For the text-containing cell, return its midpoint in [X, Y] coordinate format. 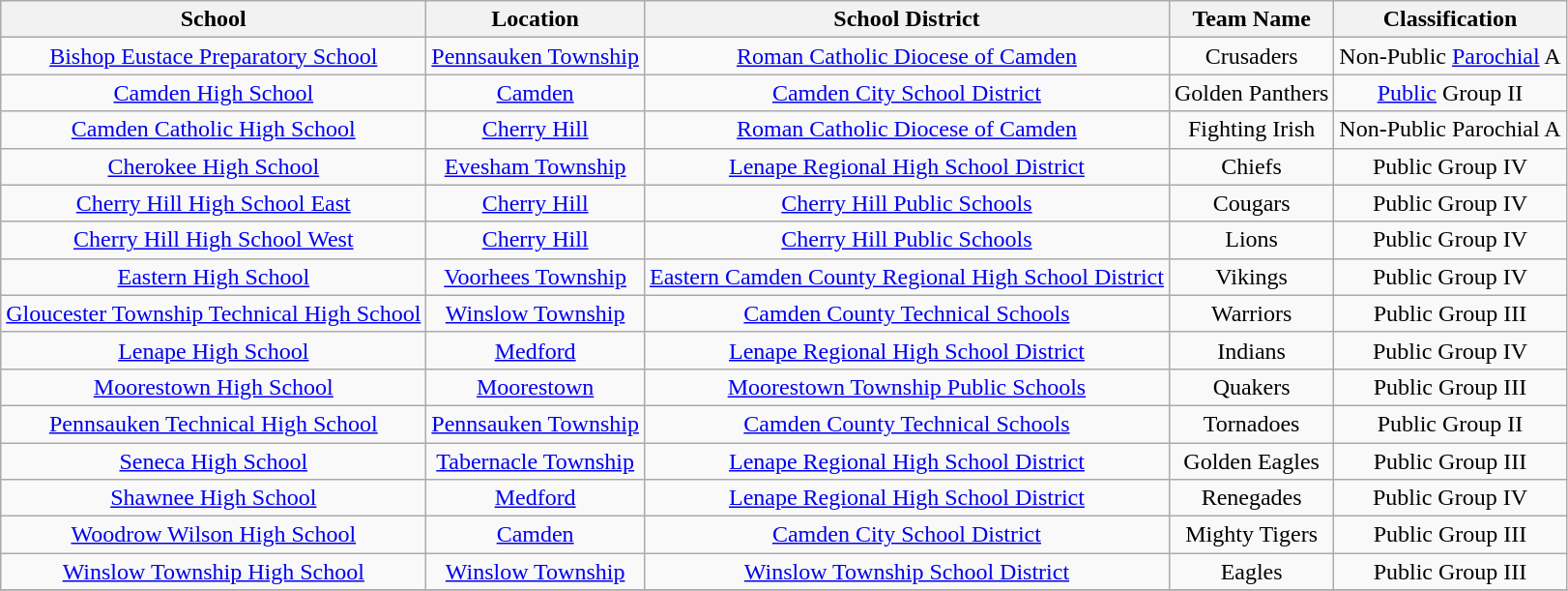
Eagles [1251, 572]
Eastern Camden County Regional High School District [907, 277]
Tornadoes [1251, 424]
Classification [1450, 19]
Vikings [1251, 277]
Tabernacle Township [536, 461]
Indians [1251, 350]
Moorestown [536, 387]
Winslow Township High School [214, 572]
Lions [1251, 240]
Golden Panthers [1251, 93]
Cherry Hill High School West [214, 240]
Warriors [1251, 313]
Voorhees Township [536, 277]
Cougars [1251, 203]
Pennsauken Technical High School [214, 424]
Location [536, 19]
School District [907, 19]
Crusaders [1251, 56]
Shawnee High School [214, 498]
Renegades [1251, 498]
Golden Eagles [1251, 461]
Gloucester Township Technical High School [214, 313]
Woodrow Wilson High School [214, 535]
Bishop Eustace Preparatory School [214, 56]
Mighty Tigers [1251, 535]
Fighting Irish [1251, 130]
Lenape High School [214, 350]
Eastern High School [214, 277]
Moorestown High School [214, 387]
Cherry Hill High School East [214, 203]
Evesham Township [536, 166]
School [214, 19]
Team Name [1251, 19]
Seneca High School [214, 461]
Cherokee High School [214, 166]
Camden Catholic High School [214, 130]
Camden High School [214, 93]
Winslow Township School District [907, 572]
Chiefs [1251, 166]
Moorestown Township Public Schools [907, 387]
Quakers [1251, 387]
